Scan for the cell matching the given text and deliver its [X, Y] coordinate at center. 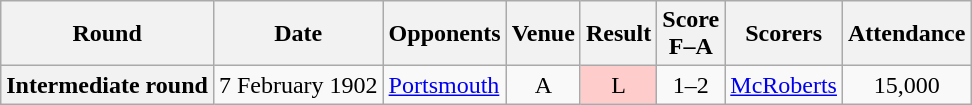
A [543, 85]
Round [108, 34]
1–2 [691, 85]
Opponents [444, 34]
7 February 1902 [298, 85]
Intermediate round [108, 85]
Scorers [784, 34]
Date [298, 34]
L [618, 85]
Attendance [906, 34]
ScoreF–A [691, 34]
McRoberts [784, 85]
Portsmouth [444, 85]
Result [618, 34]
Venue [543, 34]
15,000 [906, 85]
